Return [X, Y] of the center of cell containing provided text 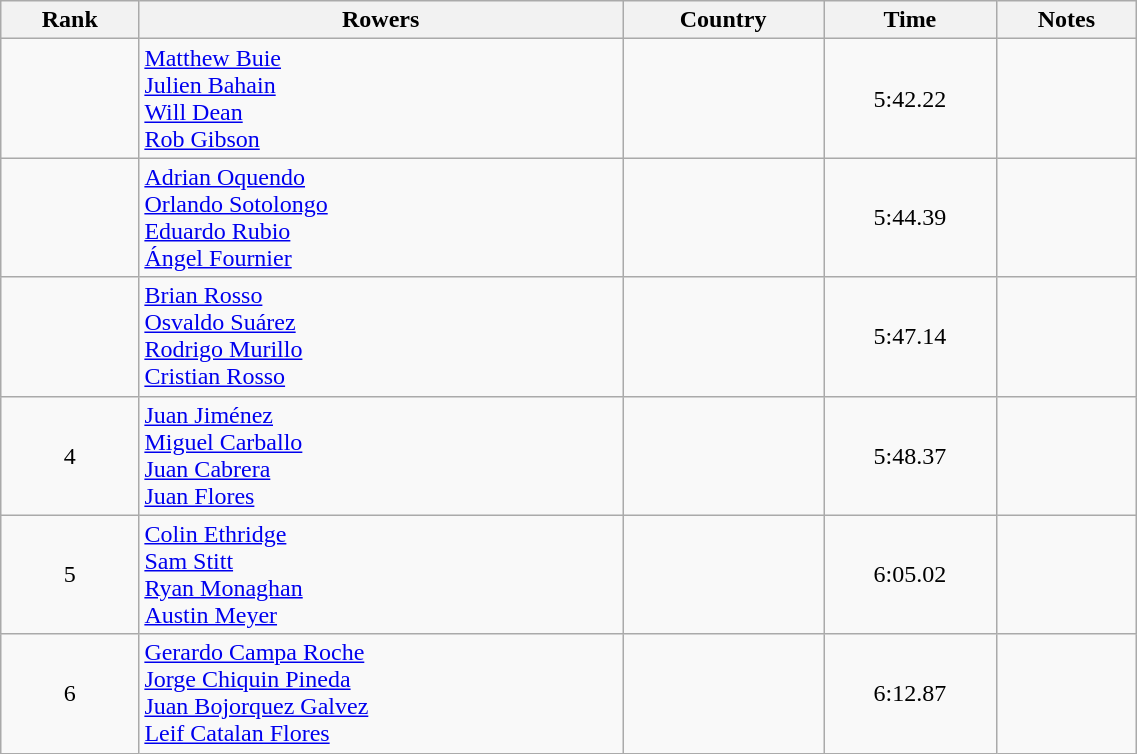
5 [70, 574]
Adrian OquendoOrlando SotolongoEduardo RubioÁngel Fournier [381, 218]
6 [70, 694]
5:48.37 [910, 456]
Rank [70, 20]
5:44.39 [910, 218]
6:12.87 [910, 694]
Matthew BuieJulien BahainWill DeanRob Gibson [381, 98]
Notes [1066, 20]
Juan JiménezMiguel CarballoJuan CabreraJuan Flores [381, 456]
Rowers [381, 20]
5:42.22 [910, 98]
5:47.14 [910, 336]
Gerardo Campa RocheJorge Chiquin PinedaJuan Bojorquez GalvezLeif Catalan Flores [381, 694]
Colin EthridgeSam StittRyan MonaghanAustin Meyer [381, 574]
4 [70, 456]
6:05.02 [910, 574]
Country [722, 20]
Brian RossoOsvaldo SuárezRodrigo MurilloCristian Rosso [381, 336]
Time [910, 20]
